Search for the cell housing the specified text and yield its [X, Y] center coordinate. 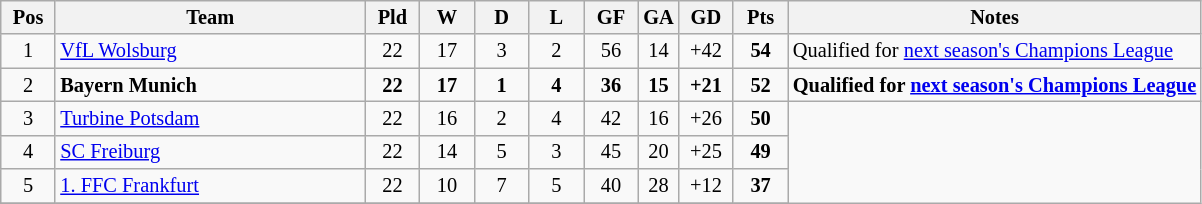
Pts [760, 17]
52 [760, 85]
+26 [706, 118]
36 [612, 85]
+42 [706, 51]
VfL Wolsburg [210, 51]
Team [210, 17]
+12 [706, 186]
GF [612, 17]
Bayern Munich [210, 85]
49 [760, 152]
Pld [392, 17]
+21 [706, 85]
W [448, 17]
Turbine Potsdam [210, 118]
45 [612, 152]
L [556, 17]
Notes [994, 17]
1. FFC Frankfurt [210, 186]
50 [760, 118]
28 [658, 186]
Pos [28, 17]
54 [760, 51]
56 [612, 51]
10 [448, 186]
SC Freiburg [210, 152]
20 [658, 152]
40 [612, 186]
15 [658, 85]
D [502, 17]
GA [658, 17]
42 [612, 118]
7 [502, 186]
GD [706, 17]
+25 [706, 152]
37 [760, 186]
